Identify which cell holds the provided text, then report its [X, Y] central coordinate. 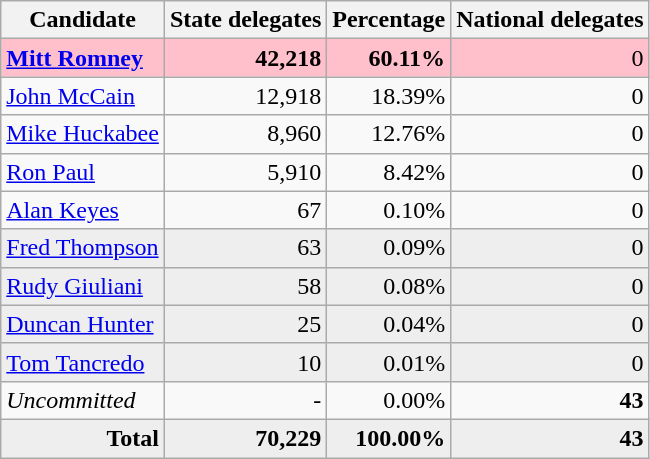
Duncan Hunter [83, 324]
63 [245, 248]
70,229 [245, 438]
Ron Paul [83, 172]
58 [245, 286]
Candidate [83, 20]
0.09% [389, 248]
State delegates [245, 20]
- [245, 400]
5,910 [245, 172]
Mike Huckabee [83, 134]
25 [245, 324]
Mitt Romney [83, 58]
12,918 [245, 96]
10 [245, 362]
Percentage [389, 20]
Rudy Giuliani [83, 286]
Tom Tancredo [83, 362]
National delegates [550, 20]
100.00% [389, 438]
Alan Keyes [83, 210]
42,218 [245, 58]
Total [83, 438]
12.76% [389, 134]
18.39% [389, 96]
67 [245, 210]
0.04% [389, 324]
0.10% [389, 210]
John McCain [83, 96]
8,960 [245, 134]
0.01% [389, 362]
60.11% [389, 58]
0.08% [389, 286]
Uncommitted [83, 400]
8.42% [389, 172]
0.00% [389, 400]
Fred Thompson [83, 248]
